Detect which cell encompasses the target text, then output its (X, Y) center coordinate. 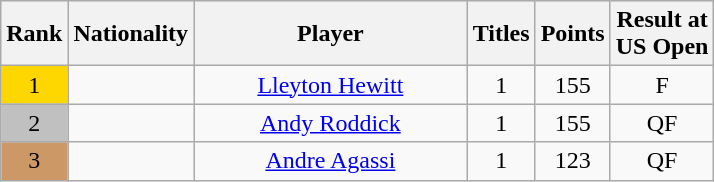
Nationality (131, 34)
2 (34, 123)
Player (331, 34)
Rank (34, 34)
3 (34, 161)
Andy Roddick (331, 123)
F (662, 85)
Points (572, 34)
Lleyton Hewitt (331, 85)
Titles (501, 34)
Result atUS Open (662, 34)
123 (572, 161)
Andre Agassi (331, 161)
